Scan for the cell matching the given text and deliver its (x, y) coordinate at center. 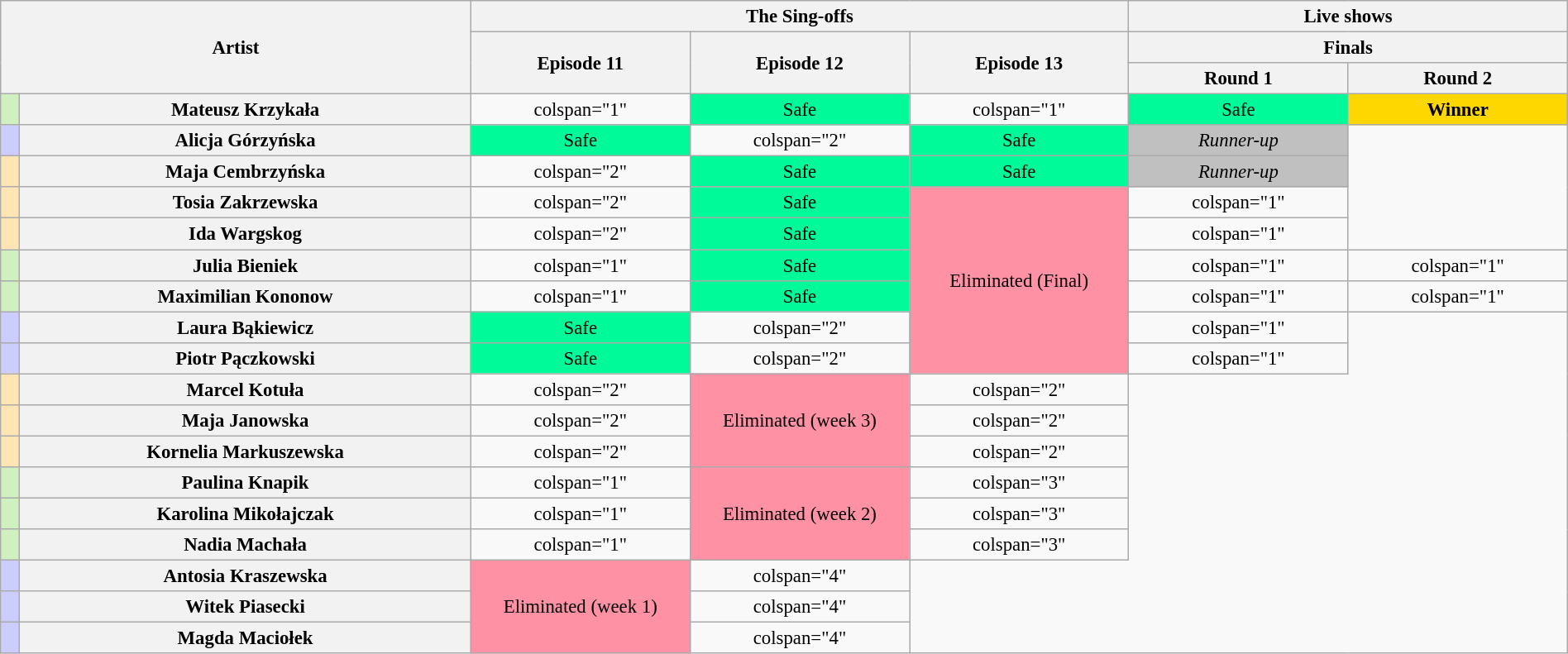
Eliminated (week 2) (799, 514)
Winner (1457, 110)
Paulina Knapik (245, 483)
Episode 11 (581, 63)
Episode 12 (799, 63)
Maja Janowska (245, 421)
Kornelia Markuszewska (245, 451)
Tosia Zakrzewska (245, 203)
Magda Maciołek (245, 638)
Eliminated (week 3) (799, 420)
Live shows (1348, 17)
Witek Piasecki (245, 607)
Maja Cembrzyńska (245, 172)
Antosia Kraszewska (245, 576)
Laura Bąkiewicz (245, 327)
Eliminated (Final) (1019, 280)
Piotr Pączkowski (245, 358)
Ida Wargskog (245, 234)
Julia Bieniek (245, 265)
The Sing-offs (800, 17)
Episode 13 (1019, 63)
Round 1 (1239, 79)
Maximilian Kononow (245, 296)
Eliminated (week 1) (581, 607)
Nadia Machała (245, 545)
Finals (1348, 48)
Round 2 (1457, 79)
Artist (236, 48)
Karolina Mikołajczak (245, 513)
Alicja Górzyńska (245, 141)
Marcel Kotuła (245, 389)
Mateusz Krzykała (245, 110)
